Locate the cell with the specified text and output its (X, Y) center coordinate. 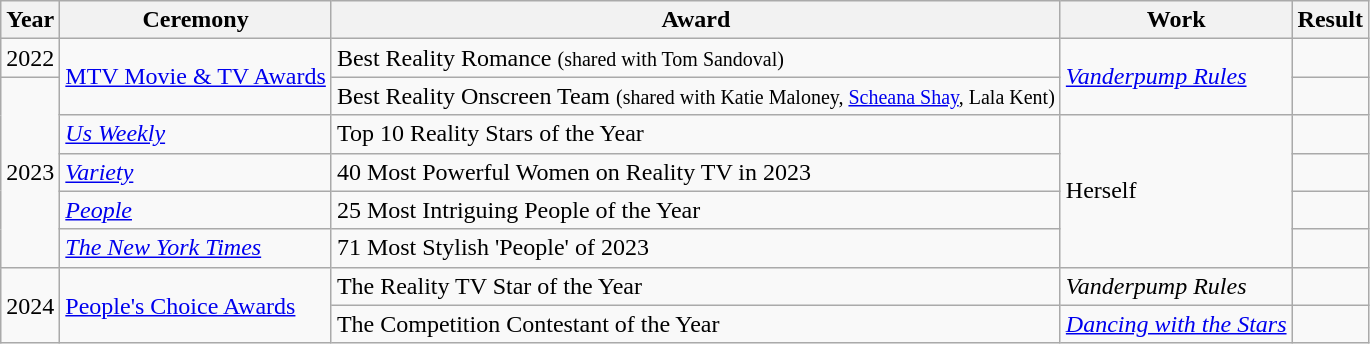
Us Weekly (196, 134)
Ceremony (196, 20)
Year (30, 20)
People's Choice Awards (196, 305)
25 Most Intriguing People of the Year (696, 210)
Best Reality Romance (shared with Tom Sandoval) (696, 58)
Result (1330, 20)
People (196, 210)
The Competition Contestant of the Year (696, 324)
MTV Movie & TV Awards (196, 77)
The New York Times (196, 248)
Dancing with the Stars (1176, 324)
40 Most Powerful Women on Reality TV in 2023 (696, 172)
Award (696, 20)
2022 (30, 58)
2024 (30, 305)
71 Most Stylish 'People' of 2023 (696, 248)
Best Reality Onscreen Team (shared with Katie Maloney, Scheana Shay, Lala Kent) (696, 96)
2023 (30, 172)
Work (1176, 20)
Variety (196, 172)
Top 10 Reality Stars of the Year (696, 134)
The Reality TV Star of the Year (696, 286)
Herself (1176, 191)
